Find where the given text appears and provide that cell's center as [x, y] coordinate. 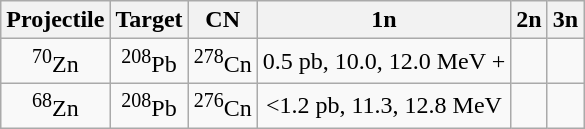
68Zn [56, 106]
276Cn [222, 106]
CN [222, 20]
70Zn [56, 62]
Target [149, 20]
2n [529, 20]
Projectile [56, 20]
3n [565, 20]
1n [384, 20]
0.5 pb, 10.0, 12.0 MeV + [384, 62]
278Cn [222, 62]
<1.2 pb, 11.3, 12.8 MeV [384, 106]
